Output the [X, Y] coordinate of the center of the cell containing the given text.  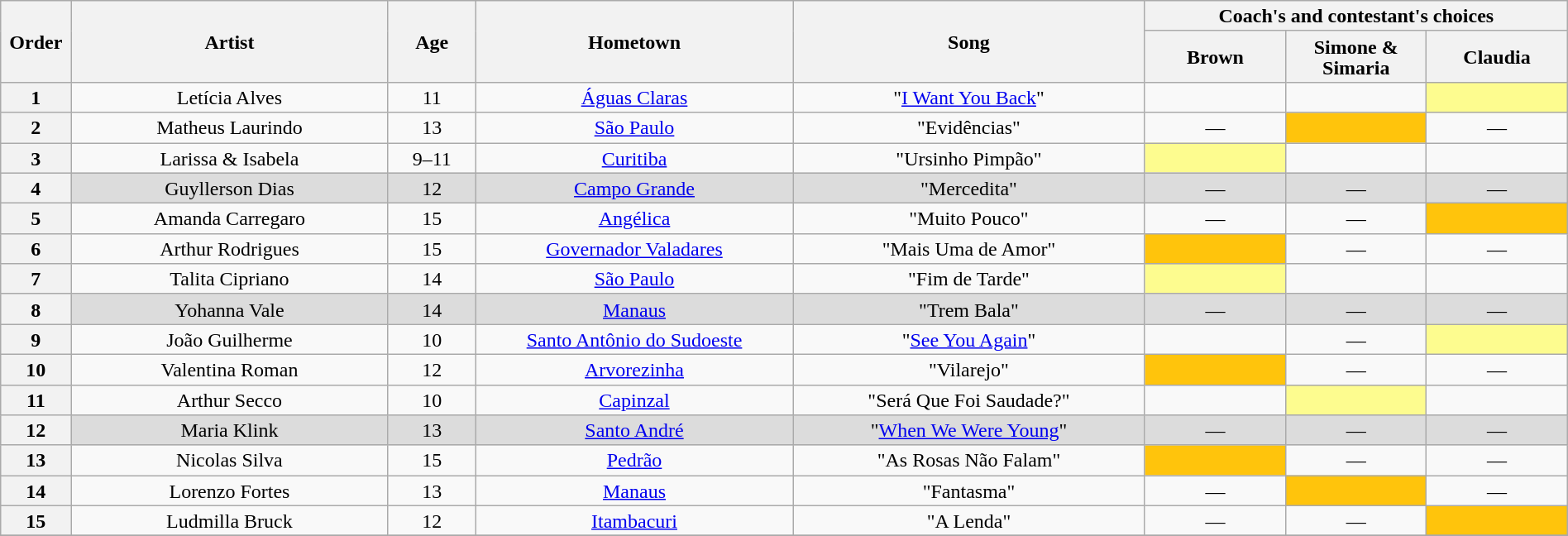
"Mais Uma de Amor" [969, 248]
Arthur Rodrigues [230, 248]
Governador Valadares [633, 248]
Capinzal [633, 400]
Nicolas Silva [230, 460]
Brown [1215, 56]
Pedrão [633, 460]
8 [36, 309]
"Muito Pouco" [969, 218]
3 [36, 157]
Larissa & Isabela [230, 157]
"Fim de Tarde" [969, 280]
"Será Que Foi Saudade?" [969, 400]
"Mercedita" [969, 189]
Letícia Alves [230, 98]
"A Lenda" [969, 521]
Santo André [633, 430]
2 [36, 127]
João Guilherme [230, 339]
"Trem Bala" [969, 309]
"See You Again" [969, 339]
6 [36, 248]
Order [36, 41]
Maria Klink [230, 430]
Lorenzo Fortes [230, 491]
Claudia [1497, 56]
"Evidências" [969, 127]
Águas Claras [633, 98]
Curitiba [633, 157]
"When We Were Young" [969, 430]
7 [36, 280]
Angélica [633, 218]
Itambacuri [633, 521]
Talita Cipriano [230, 280]
Valentina Roman [230, 369]
Hometown [633, 41]
5 [36, 218]
Simone & Simaria [1356, 56]
"Ursinho Pimpão" [969, 157]
9–11 [432, 157]
Ludmilla Bruck [230, 521]
4 [36, 189]
"I Want You Back" [969, 98]
1 [36, 98]
Arthur Secco [230, 400]
Arvorezinha [633, 369]
Song [969, 41]
Artist [230, 41]
9 [36, 339]
Yohanna Vale [230, 309]
Age [432, 41]
Santo Antônio do Sudoeste [633, 339]
"Vilarejo" [969, 369]
Campo Grande [633, 189]
"As Rosas Não Falam" [969, 460]
Amanda Carregaro [230, 218]
"Fantasma" [969, 491]
Guyllerson Dias [230, 189]
Coach's and contestant's choices [1356, 17]
Matheus Laurindo [230, 127]
